Determine the [X, Y] coordinate at the center of the cell enclosing the given text.  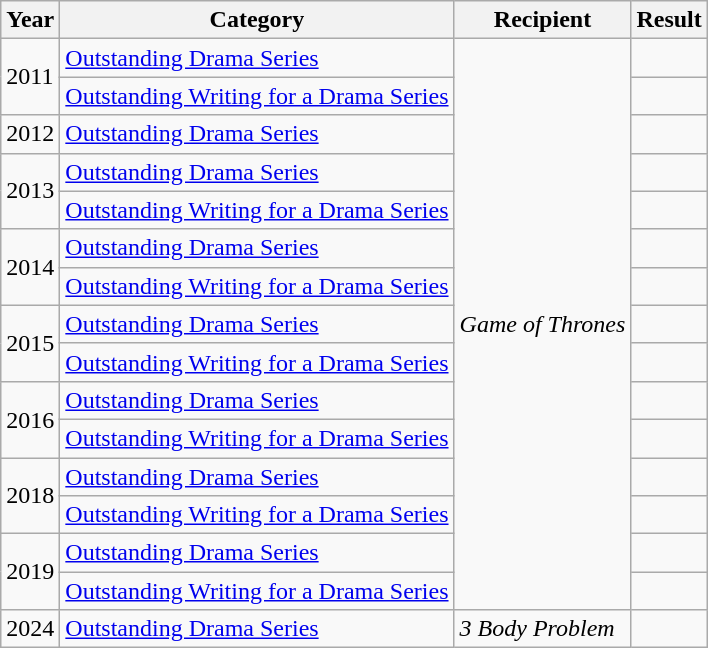
Category [257, 20]
2018 [30, 496]
2014 [30, 267]
3 Body Problem [542, 629]
2024 [30, 629]
2013 [30, 191]
2015 [30, 343]
2012 [30, 134]
2011 [30, 77]
2019 [30, 572]
Recipient [542, 20]
Game of Thrones [542, 324]
Year [30, 20]
2016 [30, 419]
Result [669, 20]
